Scan for the cell matching the given text and deliver its [X, Y] coordinate at center. 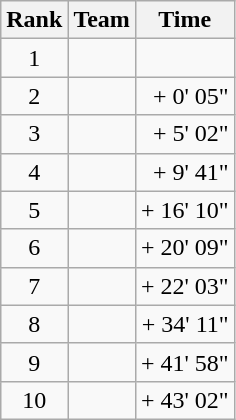
3 [34, 134]
+ 41' 58" [184, 362]
6 [34, 248]
1 [34, 58]
Time [184, 20]
+ 16' 10" [184, 210]
+ 22' 03" [184, 286]
7 [34, 286]
2 [34, 96]
+ 5' 02" [184, 134]
Team [102, 20]
8 [34, 324]
+ 9' 41" [184, 172]
9 [34, 362]
4 [34, 172]
+ 43' 02" [184, 400]
+ 34' 11" [184, 324]
+ 20' 09" [184, 248]
5 [34, 210]
Rank [34, 20]
10 [34, 400]
+ 0' 05" [184, 96]
